Find where the given text appears and provide that cell's center as (x, y) coordinate. 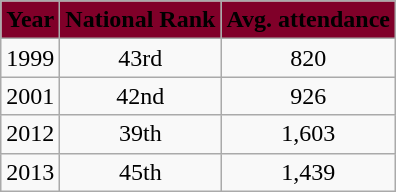
39th (140, 134)
2013 (30, 172)
2012 (30, 134)
1999 (30, 58)
Avg. attendance (308, 20)
42nd (140, 96)
43rd (140, 58)
Year (30, 20)
45th (140, 172)
National Rank (140, 20)
820 (308, 58)
1,603 (308, 134)
1,439 (308, 172)
926 (308, 96)
2001 (30, 96)
